Locate the cell with the specified text and output its [x, y] center coordinate. 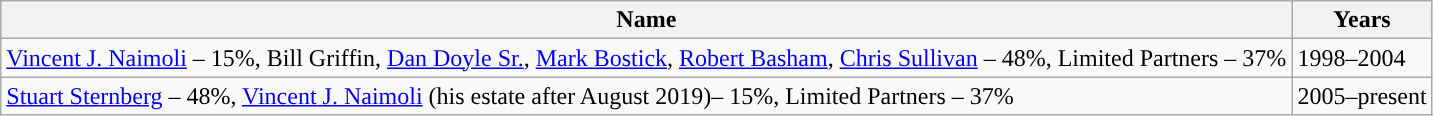
Stuart Sternberg – 48%, Vincent J. Naimoli (his estate after August 2019)– 15%, Limited Partners – 37% [646, 96]
Name [646, 20]
Years [1362, 20]
1998–2004 [1362, 58]
Vincent J. Naimoli – 15%, Bill Griffin, Dan Doyle Sr., Mark Bostick, Robert Basham, Chris Sullivan – 48%, Limited Partners – 37% [646, 58]
2005–present [1362, 96]
